Extract the [X, Y] coordinate from the center of the cell holding the provided text.  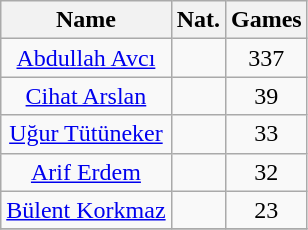
32 [267, 172]
Uğur Tütüneker [86, 134]
Name [86, 20]
337 [267, 58]
39 [267, 96]
Abdullah Avcı [86, 58]
Cihat Arslan [86, 96]
Games [267, 20]
33 [267, 134]
Bülent Korkmaz [86, 210]
Arif Erdem [86, 172]
23 [267, 210]
Nat. [198, 20]
